Detect which cell encompasses the target text, then output its (x, y) center coordinate. 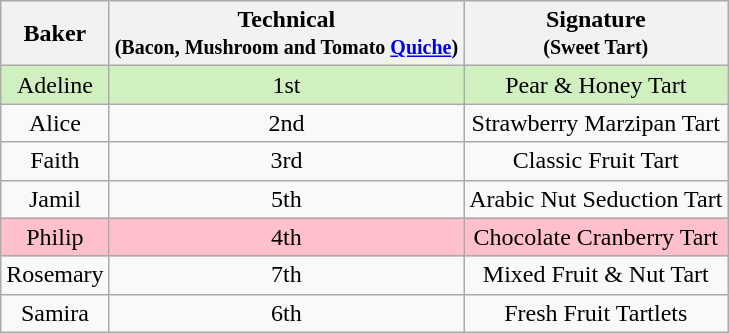
Alice (55, 123)
Philip (55, 237)
2nd (286, 123)
Technical(Bacon, Mushroom and Tomato Quiche) (286, 34)
Mixed Fruit & Nut Tart (596, 275)
1st (286, 85)
5th (286, 199)
Baker (55, 34)
Signature(Sweet Tart) (596, 34)
3rd (286, 161)
Chocolate Cranberry Tart (596, 237)
Adeline (55, 85)
Strawberry Marzipan Tart (596, 123)
Classic Fruit Tart (596, 161)
Samira (55, 313)
Arabic Nut Seduction Tart (596, 199)
Rosemary (55, 275)
4th (286, 237)
Fresh Fruit Tartlets (596, 313)
7th (286, 275)
Jamil (55, 199)
Faith (55, 161)
6th (286, 313)
Pear & Honey Tart (596, 85)
